Detect which cell encompasses the target text, then output its (x, y) center coordinate. 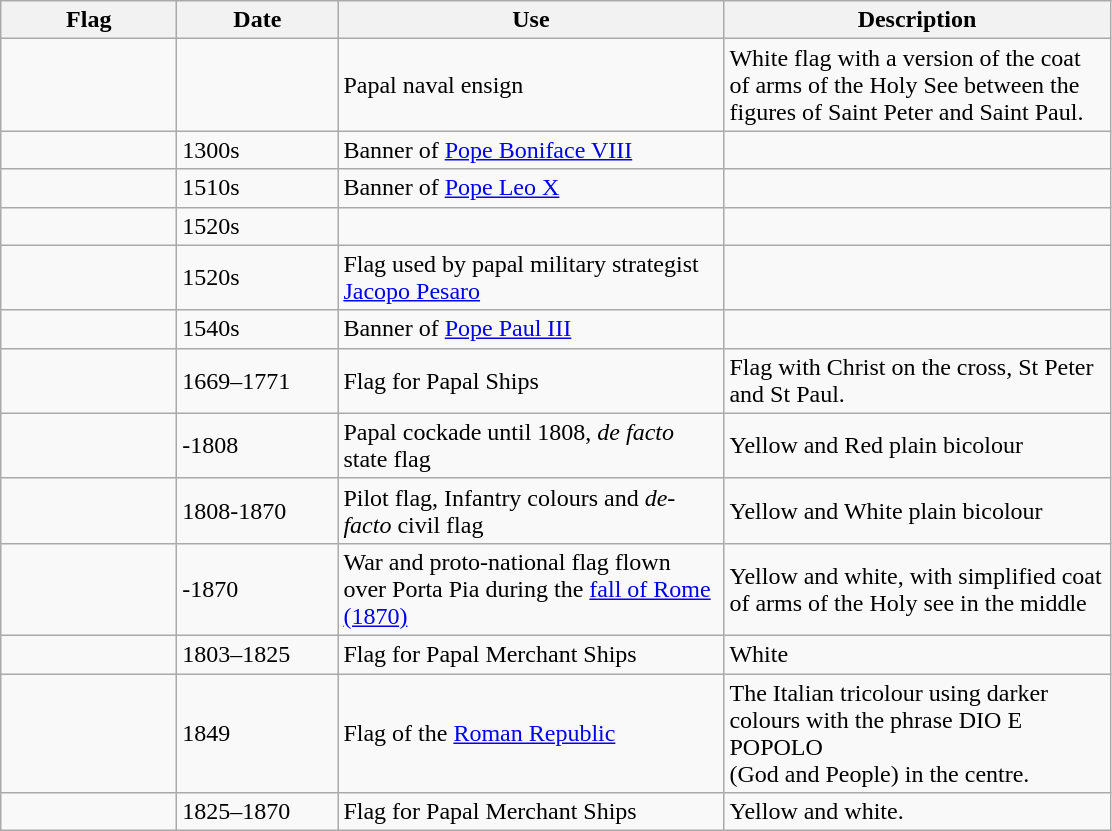
1669–1771 (258, 380)
1849 (258, 734)
The Italian tricolour using darker colours with the phrase DIO E POPOLO(God and People) in the centre. (917, 734)
-1870 (258, 589)
Banner of Pope Paul III (531, 329)
Yellow and white. (917, 812)
Use (531, 20)
-1808 (258, 446)
1825–1870 (258, 812)
Date (258, 20)
1808-1870 (258, 510)
White (917, 654)
War and proto-national flag flown over Porta Pia during the fall of Rome (1870) (531, 589)
1300s (258, 150)
Papal naval ensign (531, 85)
Flag of the Roman Republic (531, 734)
Yellow and White plain bicolour (917, 510)
Flag for Papal Ships (531, 380)
Yellow and white, with simplified coat of arms of the Holy see in the middle (917, 589)
1803–1825 (258, 654)
Flag with Christ on the cross, St Peter and St Paul. (917, 380)
Banner of Pope Boniface VIII (531, 150)
Yellow and Red plain bicolour (917, 446)
Pilot flag, Infantry colours and de-facto civil flag (531, 510)
Flag used by papal military strategist Jacopo Pesaro (531, 278)
Banner of Pope Leo X (531, 188)
Flag (89, 20)
1540s (258, 329)
Description (917, 20)
Papal cockade until 1808, de facto state flag (531, 446)
White flag with a version of the coat of arms of the Holy See between the figures of Saint Peter and Saint Paul. (917, 85)
1510s (258, 188)
